For the text-containing cell, return its midpoint in (x, y) coordinate format. 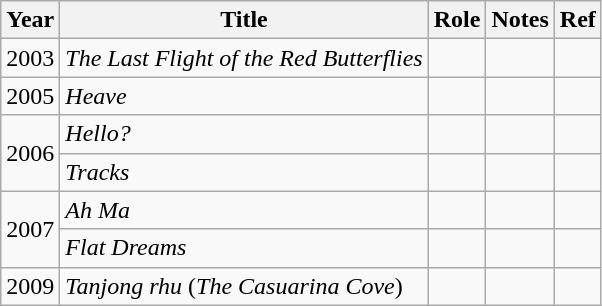
Tanjong rhu (The Casuarina Cove) (244, 286)
Year (30, 20)
Notes (520, 20)
Heave (244, 96)
Role (457, 20)
2003 (30, 58)
The Last Flight of the Red Butterflies (244, 58)
Ref (578, 20)
2009 (30, 286)
Title (244, 20)
Hello? (244, 134)
Tracks (244, 172)
Flat Dreams (244, 248)
2006 (30, 153)
2007 (30, 229)
Ah Ma (244, 210)
2005 (30, 96)
